Determine the [X, Y] coordinate at the center of the cell enclosing the given text.  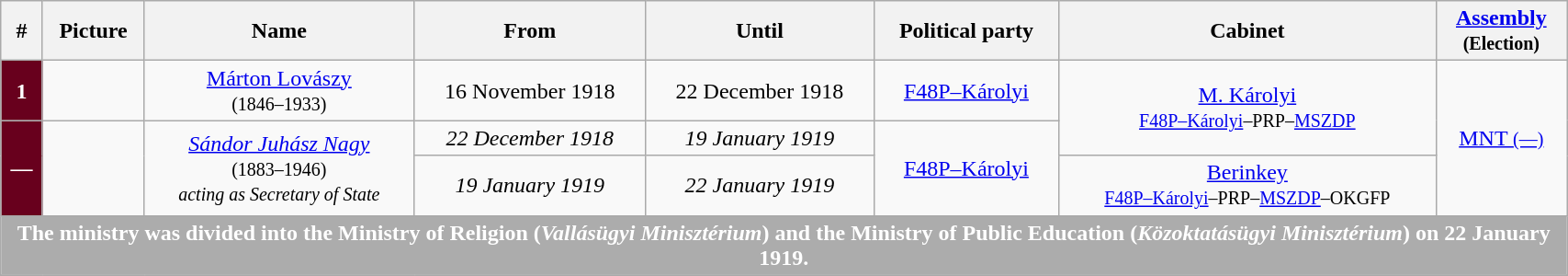
M. KárolyiF48P–Károlyi–PRP–MSZDP [1247, 109]
Picture [94, 31]
1 [22, 90]
Sándor Juhász Nagy(1883–1946)acting as Secretary of State [279, 167]
16 November 1918 [530, 90]
MNT (—) [1501, 138]
# [22, 31]
— [22, 167]
Political party [966, 31]
Name [279, 31]
22 January 1919 [760, 186]
Cabinet [1247, 31]
Márton Lovászy(1846–1933) [279, 90]
Assembly(Election) [1501, 31]
BerinkeyF48P–Károlyi–PRP–MSZDP–OKGFP [1247, 186]
From [530, 31]
Until [760, 31]
